Search for the cell housing the specified text and yield its (X, Y) center coordinate. 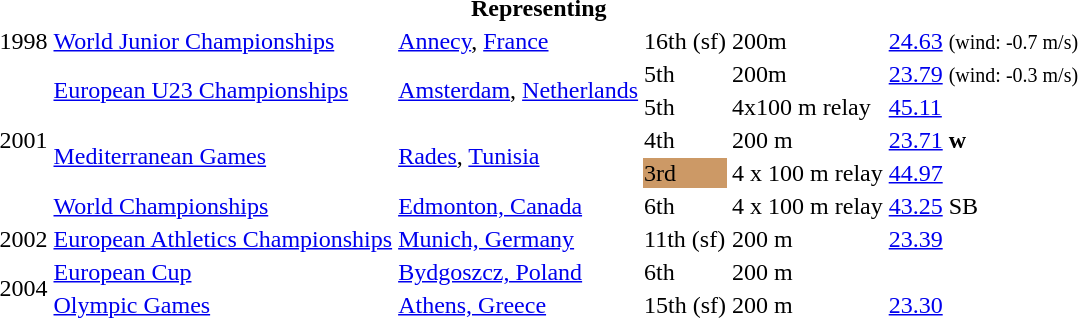
11th (sf) (686, 239)
World Junior Championships (223, 41)
Mediterranean Games (223, 156)
Annecy, France (518, 41)
Rades, Tunisia (518, 156)
Munich, Germany (518, 239)
World Championships (223, 206)
16th (sf) (686, 41)
Amsterdam, Netherlands (518, 90)
European Athletics Championships (223, 239)
3rd (686, 173)
4th (686, 140)
European Cup (223, 272)
Edmonton, Canada (518, 206)
4x100 m relay (808, 107)
Bydgoszcz, Poland (518, 272)
European U23 Championships (223, 90)
